Scan for the cell matching the given text and deliver its [x, y] coordinate at center. 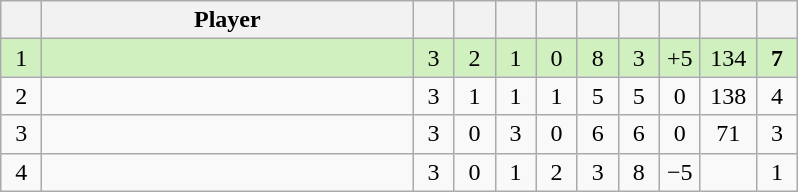
134 [728, 58]
7 [776, 58]
Player [228, 20]
−5 [680, 172]
71 [728, 134]
138 [728, 96]
+5 [680, 58]
